Pinpoint the cell where the given text exists, returning its [x, y] midpoint coordinate. 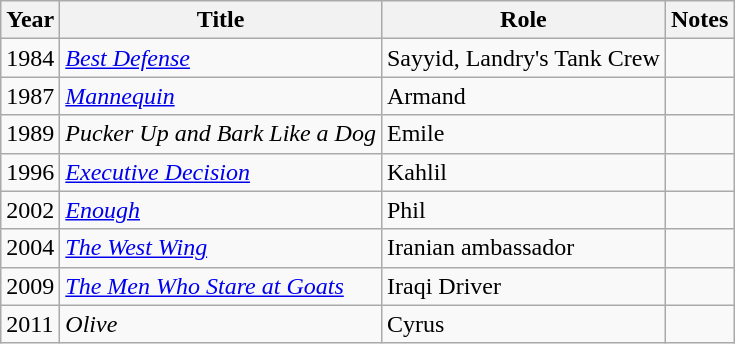
2011 [30, 324]
1984 [30, 58]
1987 [30, 96]
2002 [30, 210]
Armand [523, 96]
Year [30, 20]
Notes [699, 20]
Executive Decision [221, 172]
Iraqi Driver [523, 286]
Phil [523, 210]
Iranian ambassador [523, 248]
Emile [523, 134]
Pucker Up and Bark Like a Dog [221, 134]
Cyrus [523, 324]
Best Defense [221, 58]
1996 [30, 172]
Sayyid, Landry's Tank Crew [523, 58]
Title [221, 20]
Mannequin [221, 96]
Kahlil [523, 172]
The Men Who Stare at Goats [221, 286]
1989 [30, 134]
Enough [221, 210]
The West Wing [221, 248]
Olive [221, 324]
2009 [30, 286]
Role [523, 20]
2004 [30, 248]
